Return [x, y] of the center of cell containing provided text 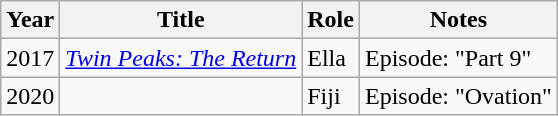
2020 [30, 96]
Ella [331, 58]
Episode: "Part 9" [458, 58]
2017 [30, 58]
Episode: "Ovation" [458, 96]
Role [331, 20]
Notes [458, 20]
Twin Peaks: The Return [181, 58]
Title [181, 20]
Fiji [331, 96]
Year [30, 20]
